Provide the [x, y] coordinate of the cell's center where the given text is located.  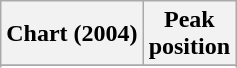
Chart (2004) [72, 34]
Peakposition [189, 34]
